Locate the cell with the specified text and output its (x, y) center coordinate. 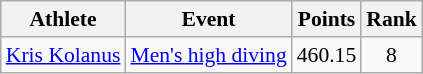
Rank (392, 19)
Men's high diving (208, 55)
8 (392, 55)
460.15 (326, 55)
Kris Kolanus (64, 55)
Points (326, 19)
Athlete (64, 19)
Event (208, 19)
